Output the (X, Y) coordinate of the center of the cell containing the given text.  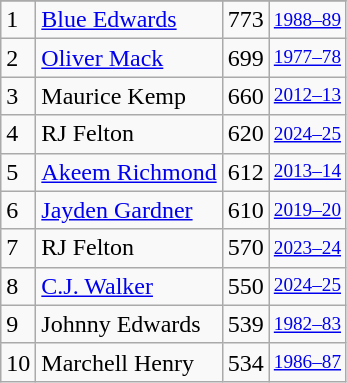
Akeem Richmond (129, 172)
3 (18, 96)
1 (18, 20)
539 (246, 324)
7 (18, 248)
550 (246, 286)
8 (18, 286)
1977–78 (307, 58)
534 (246, 362)
5 (18, 172)
C.J. Walker (129, 286)
570 (246, 248)
2023–24 (307, 248)
773 (246, 20)
4 (18, 134)
620 (246, 134)
2 (18, 58)
Marchell Henry (129, 362)
Maurice Kemp (129, 96)
9 (18, 324)
Jayden Gardner (129, 210)
Blue Edwards (129, 20)
Oliver Mack (129, 58)
699 (246, 58)
10 (18, 362)
2012–13 (307, 96)
1988–89 (307, 20)
2019–20 (307, 210)
612 (246, 172)
6 (18, 210)
1986–87 (307, 362)
Johnny Edwards (129, 324)
1982–83 (307, 324)
2013–14 (307, 172)
610 (246, 210)
660 (246, 96)
